Pinpoint the cell where the given text exists, returning its (X, Y) midpoint coordinate. 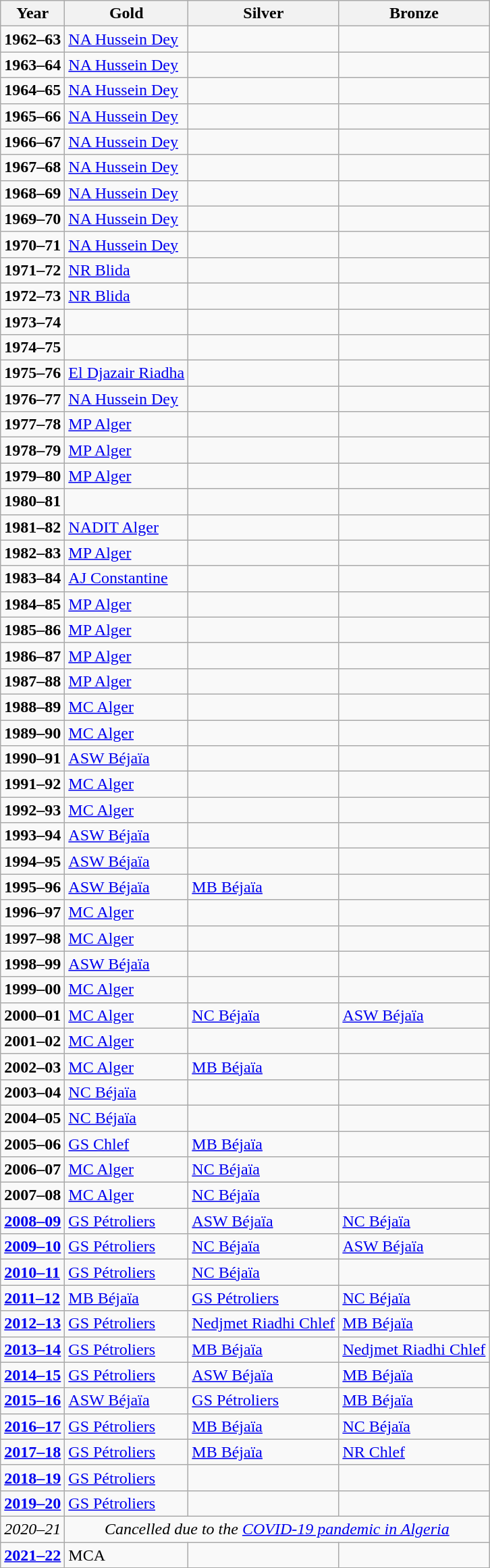
2019–20 (32, 1503)
AJ Constantine (127, 578)
2001–02 (32, 1041)
1974–75 (32, 348)
2008–09 (32, 1221)
Gold (127, 13)
1997–98 (32, 938)
2007–08 (32, 1195)
1995–96 (32, 887)
1977–78 (32, 425)
1991–92 (32, 784)
MCA (127, 1555)
El Djazair Riadha (127, 373)
1999–00 (32, 990)
1973–74 (32, 322)
2010–11 (32, 1272)
1996–97 (32, 913)
1986–87 (32, 655)
2012–13 (32, 1324)
2006–07 (32, 1170)
1982–83 (32, 553)
2014–15 (32, 1375)
1969–70 (32, 219)
2002–03 (32, 1066)
1964–65 (32, 90)
2009–10 (32, 1247)
1984–85 (32, 604)
2013–14 (32, 1349)
NADIT Alger (127, 527)
Bronze (414, 13)
2016–17 (32, 1426)
2000–01 (32, 1015)
1981–82 (32, 527)
1965–66 (32, 116)
Silver (263, 13)
2003–04 (32, 1092)
1990–91 (32, 759)
GS Chlef (127, 1144)
1980–81 (32, 502)
1988–89 (32, 707)
1979–80 (32, 476)
Year (32, 13)
1994–95 (32, 861)
2021–22 (32, 1555)
1976–77 (32, 399)
1985–86 (32, 630)
1968–69 (32, 193)
1972–73 (32, 296)
1970–71 (32, 244)
1967–68 (32, 167)
1983–84 (32, 578)
2017–18 (32, 1452)
2011–12 (32, 1298)
2015–16 (32, 1401)
Cancelled due to the COVID-19 pandemic in Algeria (277, 1529)
1966–67 (32, 142)
2005–06 (32, 1144)
2018–19 (32, 1478)
1993–94 (32, 836)
1992–93 (32, 810)
1971–72 (32, 270)
NR Chlef (414, 1452)
1962–63 (32, 39)
2004–05 (32, 1118)
1989–90 (32, 732)
1998–99 (32, 964)
1978–79 (32, 450)
1975–76 (32, 373)
1963–64 (32, 65)
1987–88 (32, 681)
2020–21 (32, 1529)
